Locate the cell with the specified text and output its (x, y) center coordinate. 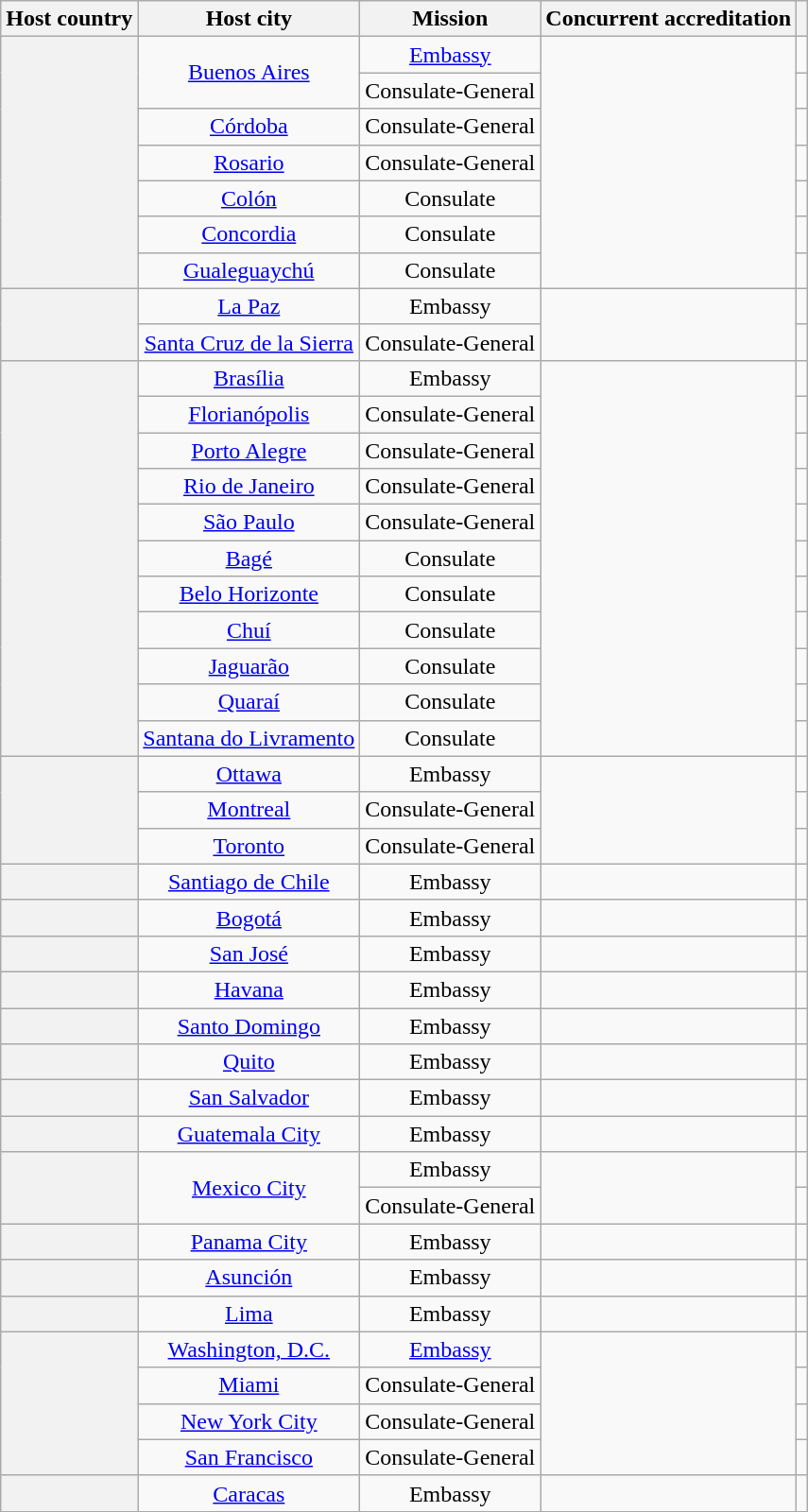
Host country (70, 19)
Bagé (249, 558)
Panama City (249, 1242)
Guatemala City (249, 1134)
Mission (450, 19)
Miami (249, 1385)
Bogotá (249, 918)
Ottawa (249, 774)
Caracas (249, 1493)
Asunción (249, 1278)
New York City (249, 1421)
Rio de Janeiro (249, 487)
Host city (249, 19)
San José (249, 954)
Jaguarão (249, 666)
Santana do Livramento (249, 738)
Lima (249, 1314)
Montreal (249, 810)
Havana (249, 989)
La Paz (249, 306)
Concordia (249, 234)
Concurrent accreditation (669, 19)
Quaraí (249, 702)
Brasília (249, 378)
Santa Cruz de la Sierra (249, 342)
Washington, D.C. (249, 1349)
Santiago de Chile (249, 882)
Gualeguaychú (249, 270)
Mexico City (249, 1188)
Porto Alegre (249, 451)
Chuí (249, 630)
Belo Horizonte (249, 594)
Toronto (249, 846)
Córdoba (249, 127)
Florianópolis (249, 414)
São Paulo (249, 523)
Rosario (249, 163)
Buenos Aires (249, 73)
Santo Domingo (249, 1025)
Quito (249, 1062)
San Salvador (249, 1098)
Colón (249, 198)
San Francisco (249, 1457)
